Identify which cell holds the provided text, then report its (X, Y) central coordinate. 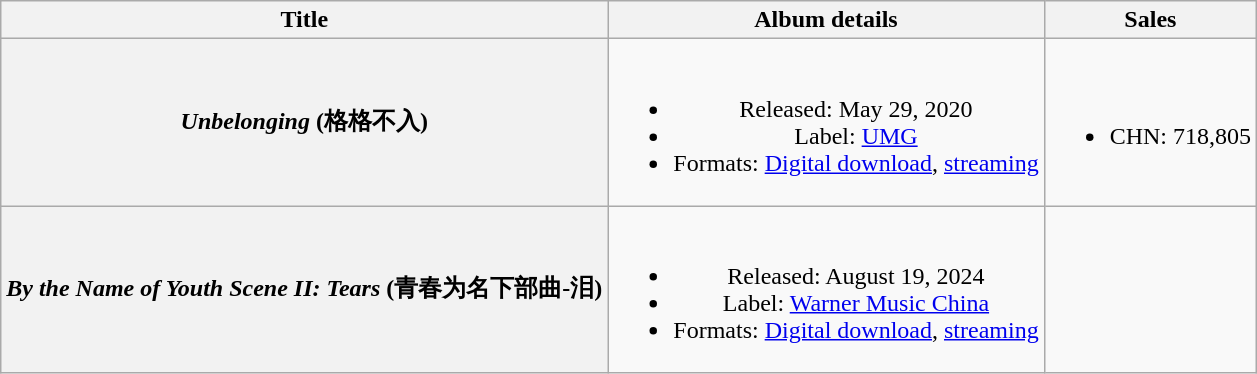
CHN: 718,805 (1150, 122)
Sales (1150, 20)
By the Name of Youth Scene II: Tears (青春为名下部曲-泪) (304, 290)
Unbelonging (格格不入) (304, 122)
Album details (826, 20)
Released: August 19, 2024Label: Warner Music ChinaFormats: Digital download, streaming (826, 290)
Released: May 29, 2020Label: UMGFormats: Digital download, streaming (826, 122)
Title (304, 20)
